Scan for the cell matching the given text and deliver its [X, Y] coordinate at center. 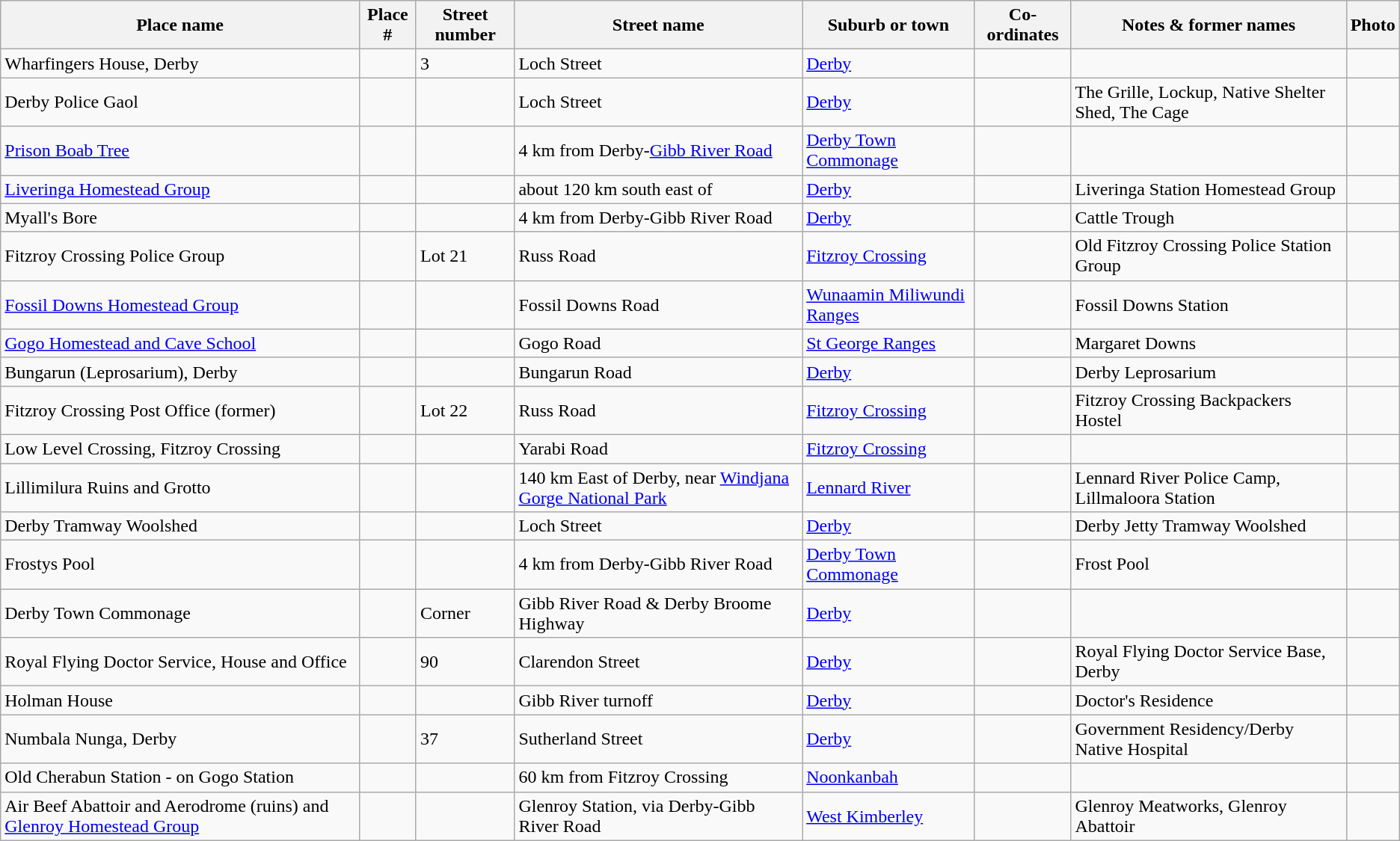
Liveringa Station Homestead Group [1209, 189]
90 [465, 662]
Low Level Crossing, Fitzroy Crossing [180, 449]
Corner [465, 613]
Fossil Downs Station [1209, 305]
Lillimilura Ruins and Grotto [180, 487]
Clarendon Street [658, 662]
Bungarun Road [658, 372]
Gogo Road [658, 343]
Glenroy Meatworks, Glenroy Abattoir [1209, 816]
Frostys Pool [180, 565]
Street number [465, 25]
Prison Boab Tree [180, 151]
Lot 22 [465, 410]
Old Fitzroy Crossing Police Station Group [1209, 256]
Place name [180, 25]
Sutherland Street [658, 739]
Yarabi Road [658, 449]
Frost Pool [1209, 565]
Derby Police Gaol [180, 102]
Lennard River Police Camp, Lillmaloora Station [1209, 487]
Gibb River Road & Derby Broome Highway [658, 613]
Cattle Trough [1209, 218]
Myall's Bore [180, 218]
Lennard River [888, 487]
Co-ordinates [1023, 25]
Notes & former names [1209, 25]
Liveringa Homestead Group [180, 189]
Fossil Downs Road [658, 305]
Numbala Nunga, Derby [180, 739]
Derby Tramway Woolshed [180, 526]
West Kimberley [888, 816]
about 120 km south east of [658, 189]
Fitzroy Crossing Post Office (former) [180, 410]
Lot 21 [465, 256]
Doctor's Residence [1209, 700]
Bungarun (Leprosarium), Derby [180, 372]
Fitzroy Crossing Police Group [180, 256]
Wharfingers House, Derby [180, 64]
Derby Jetty Tramway Woolshed [1209, 526]
Photo [1373, 25]
Air Beef Abattoir and Aerodrome (ruins) and Glenroy Homestead Group [180, 816]
Street name [658, 25]
37 [465, 739]
60 km from Fitzroy Crossing [658, 777]
Margaret Downs [1209, 343]
Royal Flying Doctor Service Base, Derby [1209, 662]
Royal Flying Doctor Service, House and Office [180, 662]
Gogo Homestead and Cave School [180, 343]
Wunaamin Miliwundi Ranges [888, 305]
Fossil Downs Homestead Group [180, 305]
Glenroy Station, via Derby-Gibb River Road [658, 816]
Derby Leprosarium [1209, 372]
140 km East of Derby, near Windjana Gorge National Park [658, 487]
Government Residency/Derby Native Hospital [1209, 739]
Suburb or town [888, 25]
Fitzroy Crossing Backpackers Hostel [1209, 410]
3 [465, 64]
St George Ranges [888, 343]
Noonkanbah [888, 777]
Old Cherabun Station - on Gogo Station [180, 777]
Place # [387, 25]
Gibb River turnoff [658, 700]
Holman House [180, 700]
The Grille, Lockup, Native Shelter Shed, The Cage [1209, 102]
